For the text-containing cell, return its midpoint in (X, Y) coordinate format. 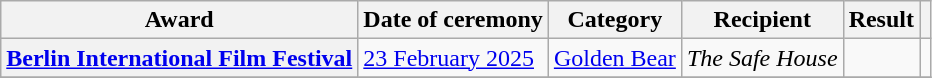
Berlin International Film Festival (180, 58)
The Safe House (762, 58)
23 February 2025 (454, 58)
Result (881, 20)
Award (180, 20)
Category (614, 20)
Golden Bear (614, 58)
Date of ceremony (454, 20)
Recipient (762, 20)
